Extract the (x, y) coordinate from the center of the cell holding the provided text.  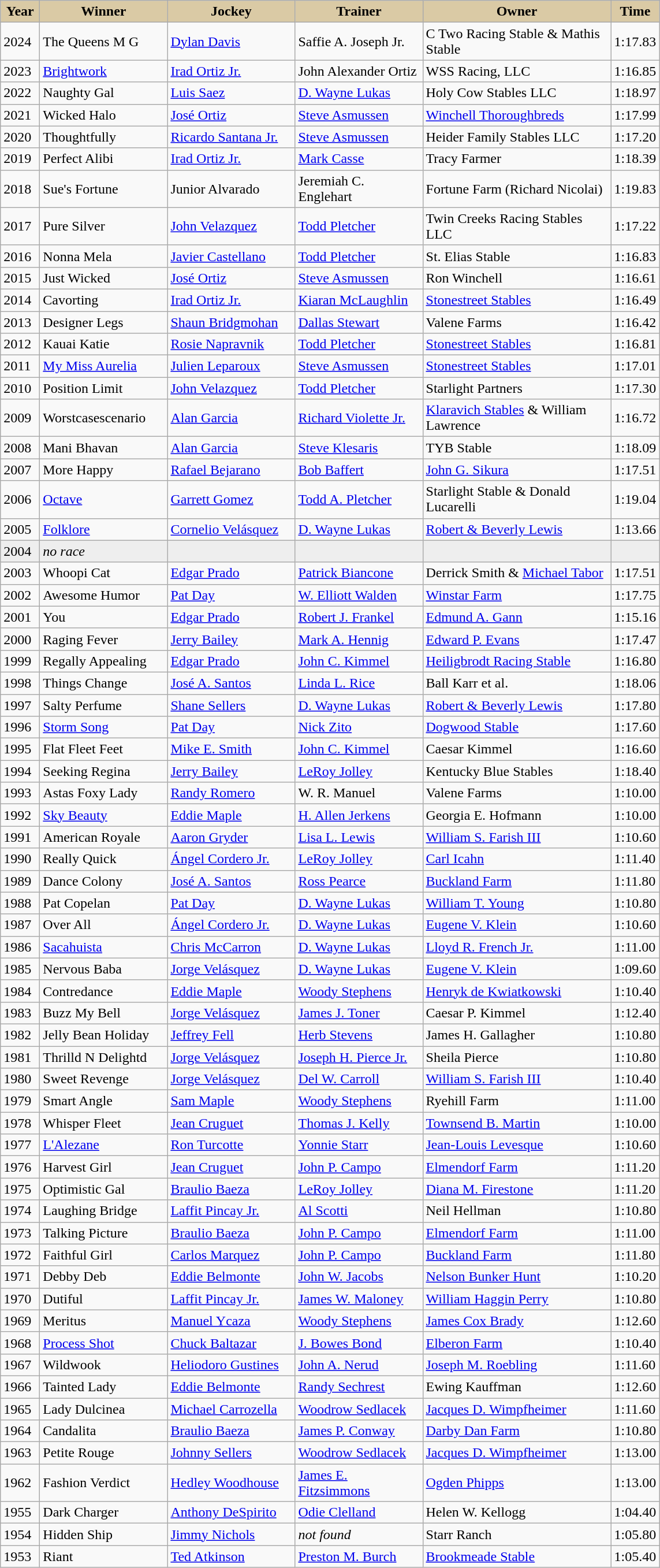
Mani Bhavan (104, 448)
1989 (20, 881)
1:17.01 (635, 366)
1954 (20, 1534)
Bob Baffert (359, 470)
1:16.72 (635, 418)
1:10.20 (635, 1277)
Rosie Napravnik (231, 344)
Del W. Carroll (359, 1079)
Nick Zito (359, 727)
2017 (20, 226)
2006 (20, 499)
2000 (20, 639)
Diana M. Firestone (517, 1189)
Heliodoro Gustines (231, 1365)
1:17.22 (635, 226)
Lady Dulcinea (104, 1409)
Shane Sellers (231, 705)
2022 (20, 93)
Over All (104, 925)
1969 (20, 1321)
Ogden Phipps (517, 1482)
Regally Appealing (104, 661)
Sky Beauty (104, 815)
1992 (20, 815)
Dark Charger (104, 1513)
1993 (20, 793)
More Happy (104, 470)
1997 (20, 705)
Ewing Kauffman (517, 1387)
1955 (20, 1513)
1976 (20, 1167)
1:05.40 (635, 1556)
Jockey (231, 12)
John W. Jacobs (359, 1277)
Buzz My Bell (104, 1013)
1962 (20, 1482)
1:13.66 (635, 529)
1970 (20, 1299)
Tracy Farmer (517, 159)
Sue's Fortune (104, 188)
1994 (20, 771)
Wildwook (104, 1365)
1:18.06 (635, 683)
1990 (20, 859)
Folklore (104, 529)
1:18.39 (635, 159)
1:09.60 (635, 969)
Randy Romero (231, 793)
Perfect Alibi (104, 159)
Heiligbrodt Racing Stable (517, 661)
Starr Ranch (517, 1534)
2019 (20, 159)
Holy Cow Stables LLC (517, 93)
Yonnie Starr (359, 1145)
Meritus (104, 1321)
Starlight Partners (517, 388)
1998 (20, 683)
Salty Perfume (104, 705)
1:17.80 (635, 705)
Caesar Kimmel (517, 749)
Designer Legs (104, 322)
Lisa L. Lewis (359, 837)
2007 (20, 470)
Jeremiah C. Englehart (359, 188)
Saffie A. Joseph Jr. (359, 42)
Fortune Farm (Richard Nicolai) (517, 188)
Cavorting (104, 300)
1979 (20, 1101)
2012 (20, 344)
1971 (20, 1277)
1981 (20, 1057)
1968 (20, 1343)
1964 (20, 1431)
Michael Carrozella (231, 1409)
1983 (20, 1013)
Ball Karr et al. (517, 683)
American Royale (104, 837)
Kiaran McLaughlin (359, 300)
1:17.30 (635, 388)
Preston M. Burch (359, 1556)
Mark Casse (359, 159)
1965 (20, 1409)
Nervous Baba (104, 969)
1:11.40 (635, 859)
2011 (20, 366)
William Haggin Perry (517, 1299)
TYB Stable (517, 448)
Just Wicked (104, 278)
1953 (20, 1556)
Chuck Baltazar (231, 1343)
2005 (20, 529)
Georgia E. Hofmann (517, 815)
Todd A. Pletcher (359, 499)
1977 (20, 1145)
Rafael Bejarano (231, 470)
John Alexander Ortiz (359, 71)
Elberon Farm (517, 1343)
Derrick Smith & Michael Tabor (517, 573)
2018 (20, 188)
Pat Copelan (104, 903)
1991 (20, 837)
Dogwood Stable (517, 727)
2003 (20, 573)
1:18.40 (635, 771)
Sam Maple (231, 1101)
Winchell Thoroughbreds (517, 115)
2016 (20, 256)
Dance Colony (104, 881)
Dallas Stewart (359, 322)
2010 (20, 388)
Flat Fleet Feet (104, 749)
Chris McCarron (231, 947)
Time (635, 12)
Darby Dan Farm (517, 1431)
1974 (20, 1211)
1:05.80 (635, 1534)
James Cox Brady (517, 1321)
2008 (20, 448)
Trainer (359, 12)
1984 (20, 991)
Townsend B. Martin (517, 1123)
Riant (104, 1556)
Dutiful (104, 1299)
Sacahuista (104, 947)
Odie Clelland (359, 1513)
not found (359, 1534)
Javier Castellano (231, 256)
Johnny Sellers (231, 1453)
Richard Violette Jr. (359, 418)
Whisper Fleet (104, 1123)
1:16.80 (635, 661)
2014 (20, 300)
1:17.83 (635, 42)
Patrick Biancone (359, 573)
1:19.83 (635, 188)
Cornelio Velásquez (231, 529)
J. Bowes Bond (359, 1343)
1:16.81 (635, 344)
1:16.42 (635, 322)
Raging Fever (104, 639)
James H. Gallagher (517, 1035)
Kauai Katie (104, 344)
Process Shot (104, 1343)
1987 (20, 925)
1:17.60 (635, 727)
Smart Angle (104, 1101)
Jean-Louis Levesque (517, 1145)
2020 (20, 137)
Garrett Gomez (231, 499)
Dylan Davis (231, 42)
Optimistic Gal (104, 1189)
1:16.60 (635, 749)
James P. Conway (359, 1431)
Naughty Gal (104, 93)
James W. Maloney (359, 1299)
Debby Deb (104, 1277)
1:16.85 (635, 71)
2015 (20, 278)
Aaron Gryder (231, 837)
Petite Rouge (104, 1453)
1978 (20, 1123)
Carlos Marquez (231, 1255)
Wicked Halo (104, 115)
Steve Klesaris (359, 448)
Ricardo Santana Jr. (231, 137)
1996 (20, 727)
Robert J. Frankel (359, 617)
Whoopi Cat (104, 573)
Octave (104, 499)
Joseph M. Roebling (517, 1365)
Jelly Bean Holiday (104, 1035)
Talking Picture (104, 1233)
Carl Icahn (517, 859)
1:12.40 (635, 1013)
Harvest Girl (104, 1167)
2009 (20, 418)
Ron Turcotte (231, 1145)
Helen W. Kellogg (517, 1513)
Kentucky Blue Stables (517, 771)
H. Allen Jerkens (359, 815)
Herb Stevens (359, 1035)
Junior Alvarado (231, 188)
Mike E. Smith (231, 749)
Thoughtfully (104, 137)
1:18.97 (635, 93)
1973 (20, 1233)
1:17.20 (635, 137)
1999 (20, 661)
Thrilld N Delightd (104, 1057)
Contredance (104, 991)
James E. Fitzsimmons (359, 1482)
Winner (104, 12)
Hedley Woodhouse (231, 1482)
The Queens M G (104, 42)
Seeking Regina (104, 771)
1:19.04 (635, 499)
Really Quick (104, 859)
Henryk de Kwiatkowski (517, 991)
Things Change (104, 683)
Tainted Lady (104, 1387)
John G. Sikura (517, 470)
You (104, 617)
Faithful Girl (104, 1255)
Julien Leparoux (231, 366)
Mark A. Hennig (359, 639)
Linda L. Rice (359, 683)
2001 (20, 617)
My Miss Aurelia (104, 366)
1:04.40 (635, 1513)
Edmund A. Gann (517, 617)
Caesar P. Kimmel (517, 1013)
Edward P. Evans (517, 639)
Awesome Humor (104, 595)
Joseph H. Pierce Jr. (359, 1057)
Ross Pearce (359, 881)
Ron Winchell (517, 278)
W. R. Manuel (359, 793)
1:16.83 (635, 256)
2023 (20, 71)
1988 (20, 903)
1:15.16 (635, 617)
Laughing Bridge (104, 1211)
1985 (20, 969)
St. Elias Stable (517, 256)
Worstcasescenario (104, 418)
Sheila Pierce (517, 1057)
Shaun Bridgmohan (231, 322)
Twin Creeks Racing Stables LLC (517, 226)
Ryehill Farm (517, 1101)
Candalita (104, 1431)
Luis Saez (231, 93)
Jimmy Nichols (231, 1534)
1:17.75 (635, 595)
Klaravich Stables & William Lawrence (517, 418)
1:16.49 (635, 300)
1:16.61 (635, 278)
1982 (20, 1035)
1980 (20, 1079)
Winstar Farm (517, 595)
1986 (20, 947)
Pure Silver (104, 226)
Sweet Revenge (104, 1079)
William T. Young (517, 903)
Starlight Stable & Donald Lucarelli (517, 499)
Nelson Bunker Hunt (517, 1277)
Anthony DeSpirito (231, 1513)
Randy Sechrest (359, 1387)
Hidden Ship (104, 1534)
1963 (20, 1453)
John A. Nerud (359, 1365)
1:18.09 (635, 448)
Ted Atkinson (231, 1556)
2024 (20, 42)
Lloyd R. French Jr. (517, 947)
Neil Hellman (517, 1211)
2021 (20, 115)
Manuel Ycaza (231, 1321)
Brightwork (104, 71)
1:17.47 (635, 639)
Thomas J. Kelly (359, 1123)
Heider Family Stables LLC (517, 137)
W. Elliott Walden (359, 595)
Owner (517, 12)
L'Alezane (104, 1145)
James J. Toner (359, 1013)
2002 (20, 595)
Fashion Verdict (104, 1482)
Position Limit (104, 388)
C Two Racing Stable & Mathis Stable (517, 42)
Year (20, 12)
1:17.99 (635, 115)
2013 (20, 322)
1972 (20, 1255)
1966 (20, 1387)
1995 (20, 749)
1975 (20, 1189)
Al Scotti (359, 1211)
1967 (20, 1365)
Nonna Mela (104, 256)
Astas Foxy Lady (104, 793)
WSS Racing, LLC (517, 71)
2004 (20, 551)
no race (104, 551)
Brookmeade Stable (517, 1556)
Jeffrey Fell (231, 1035)
Storm Song (104, 727)
